Provide the (x, y) coordinate of the cell's center where the given text is located.  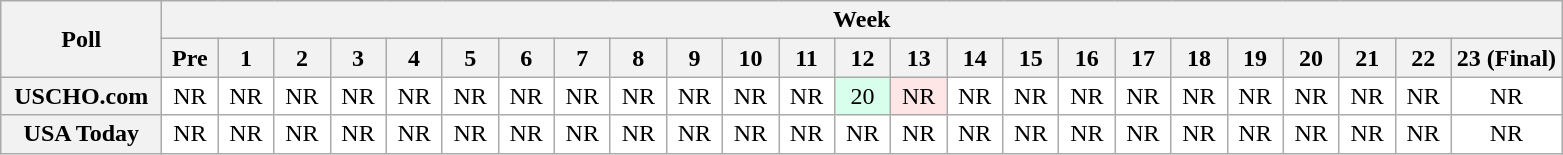
USCHO.com (82, 96)
USA Today (82, 134)
1 (246, 58)
2 (302, 58)
8 (638, 58)
10 (750, 58)
6 (526, 58)
9 (694, 58)
3 (358, 58)
17 (1143, 58)
21 (1367, 58)
23 (Final) (1506, 58)
19 (1255, 58)
14 (975, 58)
15 (1031, 58)
Poll (82, 39)
Week (862, 20)
7 (582, 58)
18 (1199, 58)
4 (414, 58)
Pre (190, 58)
22 (1423, 58)
5 (470, 58)
12 (863, 58)
16 (1087, 58)
13 (919, 58)
11 (806, 58)
